Find where the given text appears and provide that cell's center as [X, Y] coordinate. 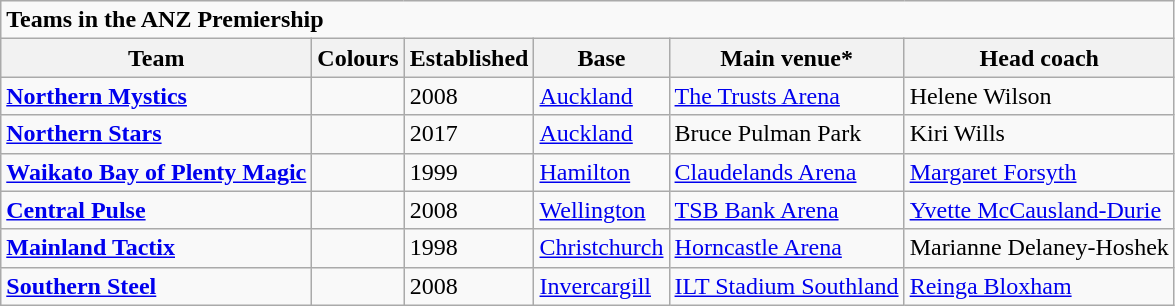
Team [156, 58]
ILT Stadium Southland [786, 286]
Established [469, 58]
Kiri Wills [1039, 134]
Margaret Forsyth [1039, 172]
Northern Mystics [156, 96]
TSB Bank Arena [786, 210]
Waikato Bay of Plenty Magic [156, 172]
1999 [469, 172]
Reinga Bloxham [1039, 286]
Invercargill [602, 286]
Northern Stars [156, 134]
Yvette McCausland-Durie [1039, 210]
Colours [358, 58]
Helene Wilson [1039, 96]
1998 [469, 248]
The Trusts Arena [786, 96]
Central Pulse [156, 210]
Hamilton [602, 172]
Teams in the ANZ Premiership [588, 20]
Claudelands Arena [786, 172]
Marianne Delaney-Hoshek [1039, 248]
Main venue* [786, 58]
2017 [469, 134]
Base [602, 58]
Horncastle Arena [786, 248]
Mainland Tactix [156, 248]
Christchurch [602, 248]
Wellington [602, 210]
Bruce Pulman Park [786, 134]
Head coach [1039, 58]
Southern Steel [156, 286]
